Pinpoint the cell where the given text exists, returning its (x, y) midpoint coordinate. 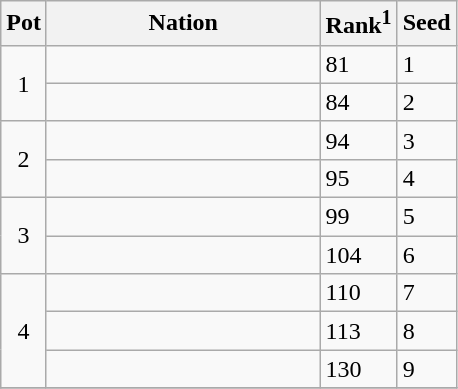
Seed (426, 24)
113 (358, 331)
Rank1 (358, 24)
7 (426, 293)
Nation (183, 24)
110 (358, 293)
130 (358, 369)
84 (358, 102)
5 (426, 217)
9 (426, 369)
94 (358, 140)
6 (426, 255)
8 (426, 331)
Pot (24, 24)
99 (358, 217)
81 (358, 64)
104 (358, 255)
95 (358, 178)
